Detect which cell encompasses the target text, then output its (x, y) center coordinate. 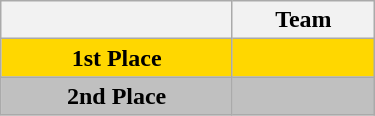
2nd Place (117, 96)
Team (303, 20)
1st Place (117, 58)
